For the text-containing cell, return its midpoint in (x, y) coordinate format. 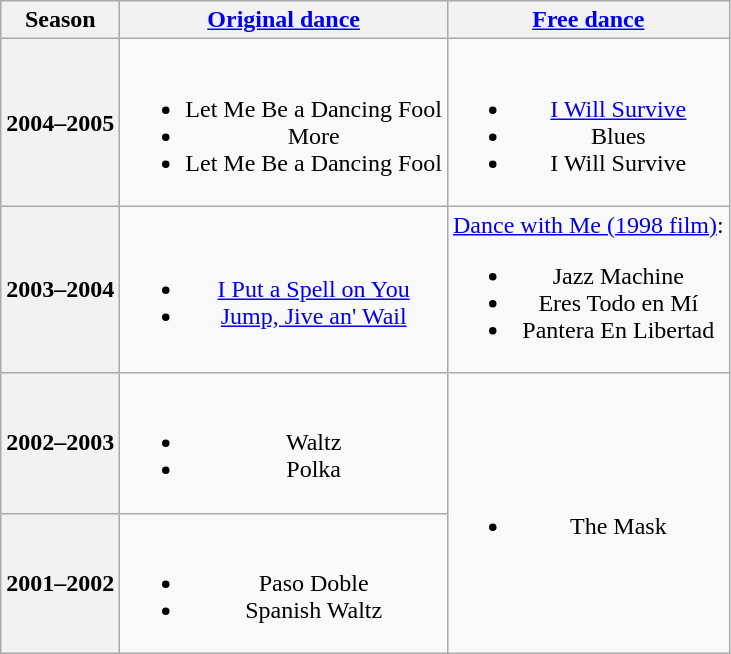
2003–2004 (60, 290)
Waltz Polka (284, 443)
Dance with Me (1998 film):Jazz Machine Eres Todo en Mí Pantera En Libertad (588, 290)
2004–2005 (60, 122)
I Put a Spell on You Jump, Jive an' Wail (284, 290)
I Will Survive Blues I Will Survive (588, 122)
The Mask (588, 513)
2001–2002 (60, 583)
Original dance (284, 20)
Paso DobleSpanish Waltz (284, 583)
Let Me Be a Dancing Fool More Let Me Be a Dancing Fool (284, 122)
Season (60, 20)
Free dance (588, 20)
2002–2003 (60, 443)
